Pinpoint the cell where the given text exists, returning its (X, Y) midpoint coordinate. 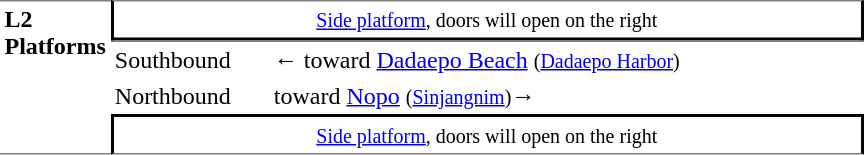
toward Nopo (Sinjangnim)→ (566, 96)
Northbound (190, 96)
Southbound (190, 59)
L2Platforms (55, 77)
← toward Dadaepo Beach (Dadaepo Harbor) (566, 59)
